From the cell containing the given text, extract its center point as (x, y) coordinate. 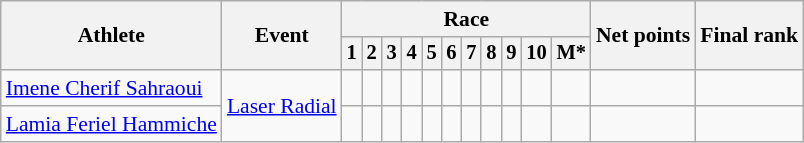
Race (466, 19)
6 (452, 54)
Laser Radial (282, 106)
2 (372, 54)
5 (432, 54)
4 (412, 54)
Final rank (749, 36)
3 (392, 54)
Event (282, 36)
M* (572, 54)
7 (471, 54)
10 (536, 54)
8 (491, 54)
Lamia Feriel Hammiche (112, 124)
Imene Cherif Sahraoui (112, 88)
9 (511, 54)
Net points (643, 36)
Athlete (112, 36)
1 (352, 54)
